From the cell containing the given text, extract its center point as [X, Y] coordinate. 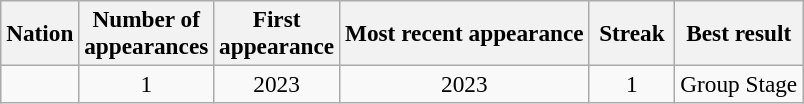
Nation [40, 32]
Group Stage [739, 84]
Best result [739, 32]
Streak [632, 32]
First appearance [277, 32]
Number of appearances [146, 32]
Most recent appearance [464, 32]
